Extract the (X, Y) coordinate from the center of the cell holding the provided text.  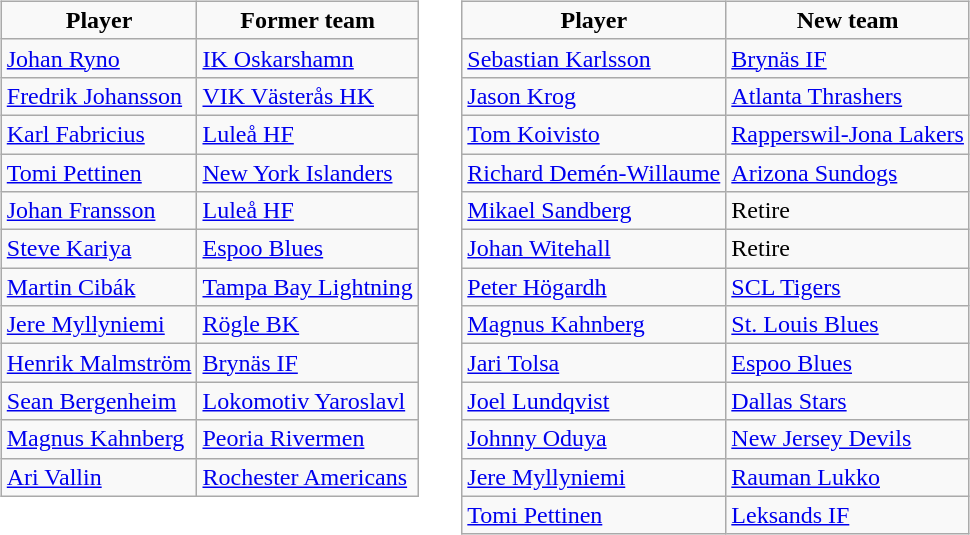
Henrik Malmström (99, 363)
New York Islanders (308, 173)
Rauman Lukko (848, 477)
Rochester Americans (308, 477)
Joel Lundqvist (594, 401)
Sean Bergenheim (99, 401)
New team (848, 20)
Atlanta Thrashers (848, 96)
Jari Tolsa (594, 363)
Martin Cibák (99, 287)
VIK Västerås HK (308, 96)
Tom Koivisto (594, 134)
Richard Demén-Willaume (594, 173)
Rapperswil-Jona Lakers (848, 134)
Peoria Rivermen (308, 439)
Fredrik Johansson (99, 96)
SCL Tigers (848, 287)
Ari Vallin (99, 477)
Karl Fabricius (99, 134)
Steve Kariya (99, 249)
Sebastian Karlsson (594, 58)
Johnny Oduya (594, 439)
Arizona Sundogs (848, 173)
St. Louis Blues (848, 325)
Mikael Sandberg (594, 211)
Rögle BK (308, 325)
IK Oskarshamn (308, 58)
Tampa Bay Lightning (308, 287)
Jason Krog (594, 96)
New Jersey Devils (848, 439)
Former team (308, 20)
Johan Ryno (99, 58)
Johan Fransson (99, 211)
Johan Witehall (594, 249)
Leksands IF (848, 515)
Peter Högardh (594, 287)
Lokomotiv Yaroslavl (308, 401)
Dallas Stars (848, 401)
